Return (X, Y) of the center of cell containing provided text 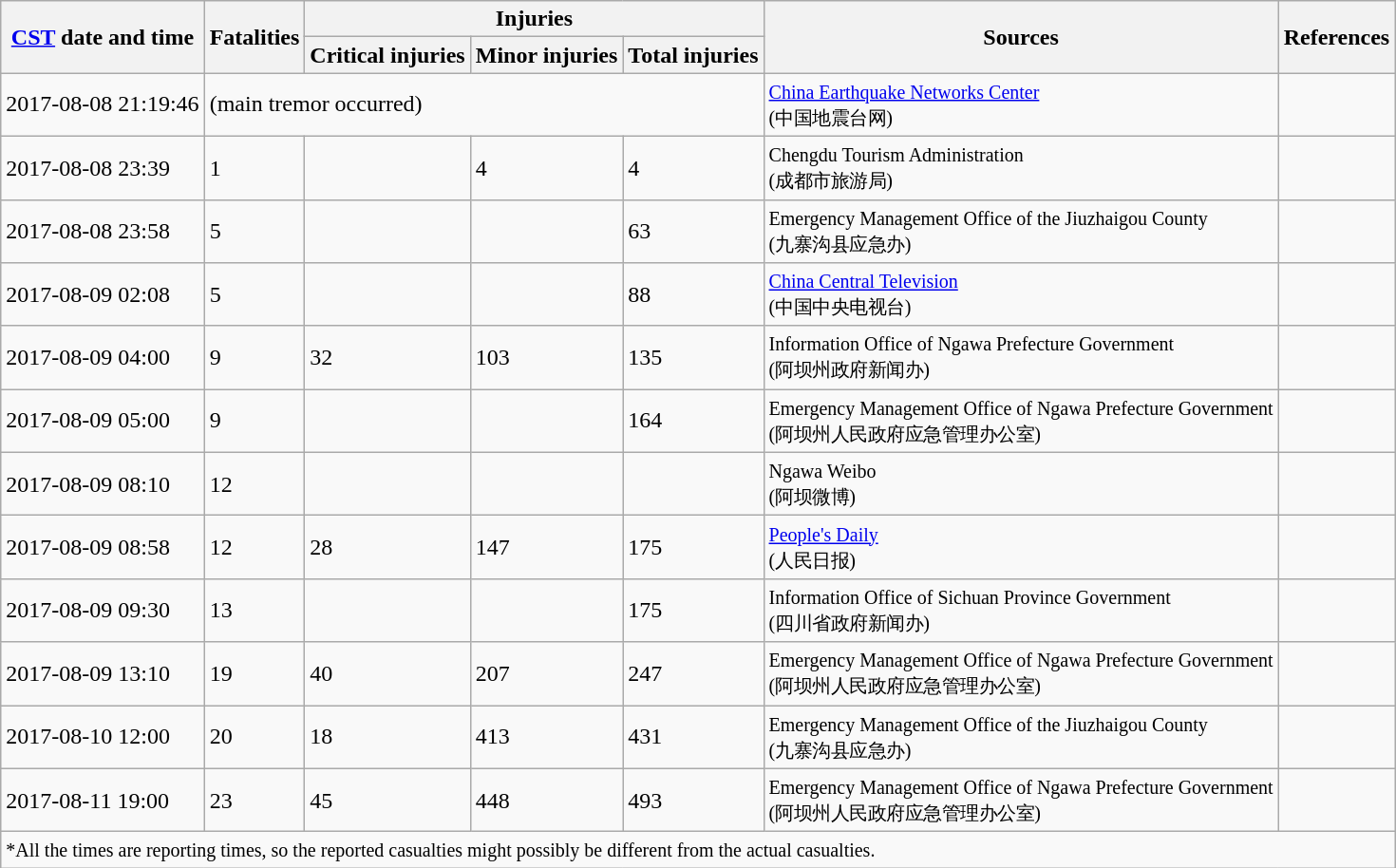
2017-08-10 12:00 (103, 737)
2017-08-08 21:19:46 (103, 104)
Minor injuries (547, 55)
207 (547, 674)
1 (255, 167)
63 (693, 232)
Total injuries (693, 55)
20 (255, 737)
23 (255, 800)
28 (387, 547)
147 (547, 547)
Critical injuries (387, 55)
2017-08-09 04:00 (103, 357)
19 (255, 674)
2017-08-11 19:00 (103, 800)
493 (693, 800)
People's Daily(人民日报) (1021, 547)
413 (547, 737)
40 (387, 674)
2017-08-09 13:10 (103, 674)
Injuries (534, 19)
2017-08-09 08:58 (103, 547)
2017-08-08 23:58 (103, 232)
*All the times are reporting times, so the reported casualties might possibly be different from the actual casualties. (698, 850)
2017-08-08 23:39 (103, 167)
China Earthquake Networks Center(中国地震台网) (1021, 104)
CST date and time (103, 37)
Chengdu Tourism Administration(成都市旅游局) (1021, 167)
(main tremor occurred) (484, 104)
2017-08-09 09:30 (103, 610)
45 (387, 800)
13 (255, 610)
431 (693, 737)
18 (387, 737)
247 (693, 674)
Ngawa Weibo(阿坝微博) (1021, 484)
Information Office of Sichuan Province Government(四川省政府新闻办) (1021, 610)
103 (547, 357)
135 (693, 357)
164 (693, 422)
Fatalities (255, 37)
China Central Television(中国中央电视台) (1021, 294)
Information Office of Ngawa Prefecture Government(阿坝州政府新闻办) (1021, 357)
2017-08-09 08:10 (103, 484)
Sources (1021, 37)
32 (387, 357)
88 (693, 294)
2017-08-09 05:00 (103, 422)
448 (547, 800)
2017-08-09 02:08 (103, 294)
References (1337, 37)
